Pinpoint the cell where the given text exists, returning its [x, y] midpoint coordinate. 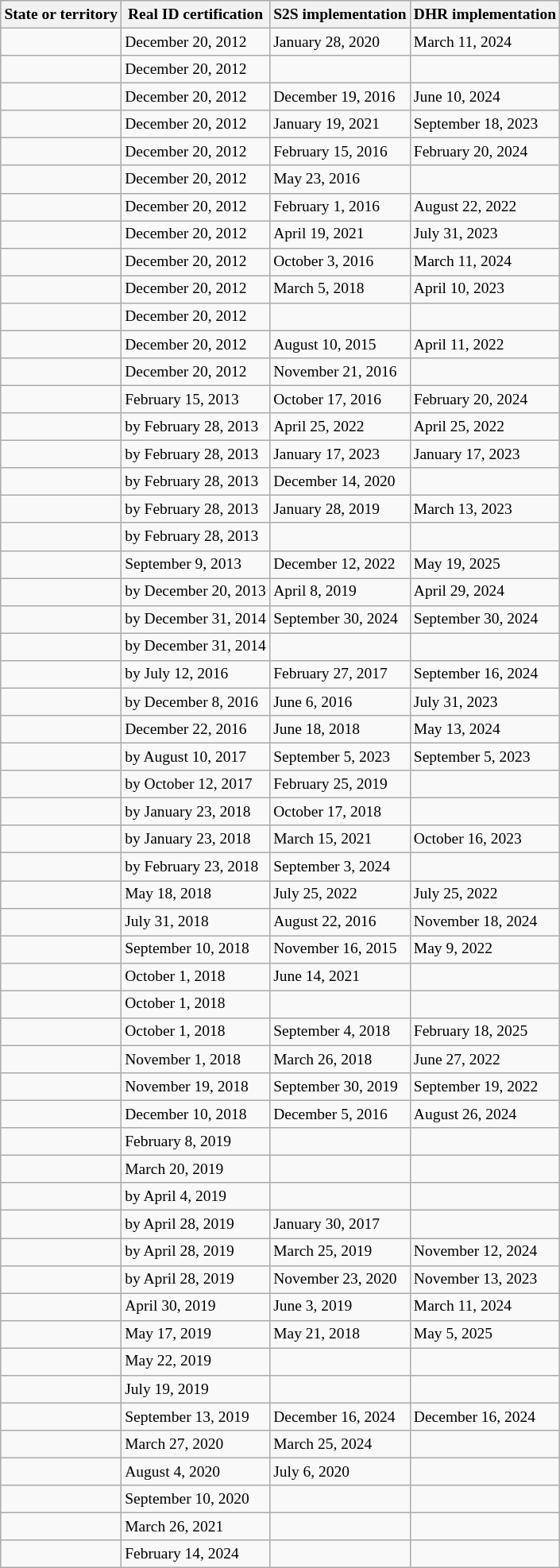
March 27, 2020 [195, 1444]
May 22, 2019 [195, 1361]
September 10, 2020 [195, 1500]
May 23, 2016 [340, 180]
January 19, 2021 [340, 124]
Real ID certification [195, 14]
January 30, 2017 [340, 1225]
March 25, 2019 [340, 1252]
February 14, 2024 [195, 1554]
S2S implementation [340, 14]
March 25, 2024 [340, 1444]
February 27, 2017 [340, 675]
October 17, 2018 [340, 812]
September 13, 2019 [195, 1417]
by December 8, 2016 [195, 702]
November 1, 2018 [195, 1060]
by December 20, 2013 [195, 593]
March 15, 2021 [340, 839]
August 26, 2024 [485, 1114]
April 19, 2021 [340, 235]
October 17, 2016 [340, 399]
September 9, 2013 [195, 564]
June 27, 2022 [485, 1060]
January 28, 2019 [340, 510]
June 6, 2016 [340, 702]
May 18, 2018 [195, 894]
December 22, 2016 [195, 729]
by April 4, 2019 [195, 1196]
February 15, 2016 [340, 153]
September 16, 2024 [485, 675]
August 22, 2016 [340, 921]
State or territory [61, 14]
June 3, 2019 [340, 1307]
December 5, 2016 [340, 1114]
March 20, 2019 [195, 1169]
February 15, 2013 [195, 399]
July 6, 2020 [340, 1471]
February 8, 2019 [195, 1142]
January 28, 2020 [340, 41]
May 13, 2024 [485, 729]
March 26, 2021 [195, 1527]
April 29, 2024 [485, 593]
November 23, 2020 [340, 1279]
December 14, 2020 [340, 481]
September 4, 2018 [340, 1033]
DHR implementation [485, 14]
March 5, 2018 [340, 289]
June 10, 2024 [485, 97]
August 4, 2020 [195, 1471]
September 10, 2018 [195, 950]
June 18, 2018 [340, 729]
March 26, 2018 [340, 1060]
November 16, 2015 [340, 950]
March 13, 2023 [485, 510]
April 10, 2023 [485, 289]
April 30, 2019 [195, 1307]
April 11, 2022 [485, 345]
July 31, 2018 [195, 921]
December 10, 2018 [195, 1114]
October 3, 2016 [340, 262]
September 30, 2019 [340, 1087]
June 14, 2021 [340, 977]
May 9, 2022 [485, 950]
October 16, 2023 [485, 839]
August 22, 2022 [485, 207]
February 25, 2019 [340, 785]
by July 12, 2016 [195, 675]
May 21, 2018 [340, 1334]
July 19, 2019 [195, 1390]
November 21, 2016 [340, 372]
September 18, 2023 [485, 124]
by October 12, 2017 [195, 785]
September 3, 2024 [340, 867]
February 18, 2025 [485, 1033]
November 19, 2018 [195, 1087]
April 8, 2019 [340, 593]
December 12, 2022 [340, 564]
November 12, 2024 [485, 1252]
February 1, 2016 [340, 207]
December 19, 2016 [340, 97]
November 13, 2023 [485, 1279]
May 17, 2019 [195, 1334]
May 19, 2025 [485, 564]
by August 10, 2017 [195, 756]
May 5, 2025 [485, 1334]
August 10, 2015 [340, 345]
by February 23, 2018 [195, 867]
September 19, 2022 [485, 1087]
November 18, 2024 [485, 921]
